Locate the cell with the specified text and output its [X, Y] center coordinate. 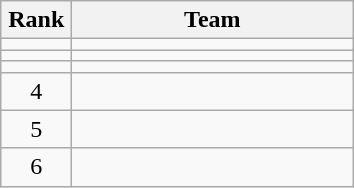
Rank [36, 20]
5 [36, 129]
4 [36, 91]
Team [212, 20]
6 [36, 167]
